Return [X, Y] of the center of cell containing provided text 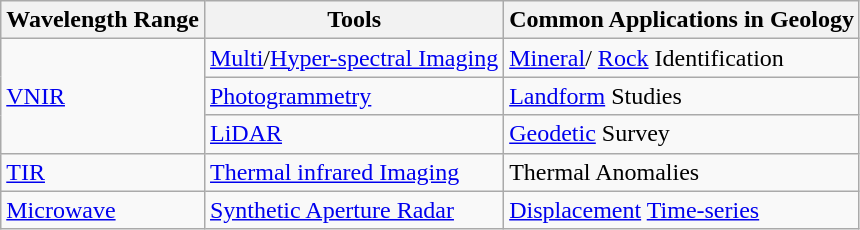
Mineral/ Rock Identification [682, 58]
Wavelength Range [103, 20]
VNIR [103, 96]
Thermal infrared Imaging [354, 172]
Displacement Time-series [682, 210]
Common Applications in Geology [682, 20]
Tools [354, 20]
Landform Studies [682, 96]
Photogrammetry [354, 96]
Synthetic Aperture Radar [354, 210]
TIR [103, 172]
Microwave [103, 210]
Geodetic Survey [682, 134]
LiDAR [354, 134]
Multi/Hyper-spectral Imaging [354, 58]
Thermal Anomalies [682, 172]
